Capture the cell that displays the provided text and extract its [x, y] central coordinate. 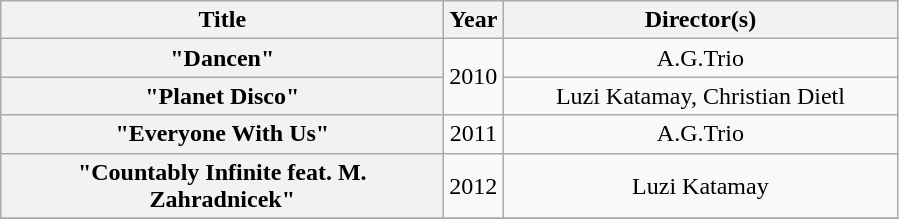
"Countably Infinite feat. M. Zahradnicek" [222, 186]
2010 [474, 77]
"Everyone With Us" [222, 134]
Title [222, 20]
"Dancen" [222, 58]
Year [474, 20]
Director(s) [700, 20]
2012 [474, 186]
Luzi Katamay [700, 186]
"Planet Disco" [222, 96]
2011 [474, 134]
Luzi Katamay, Christian Dietl [700, 96]
